Search for the cell housing the specified text and yield its (x, y) center coordinate. 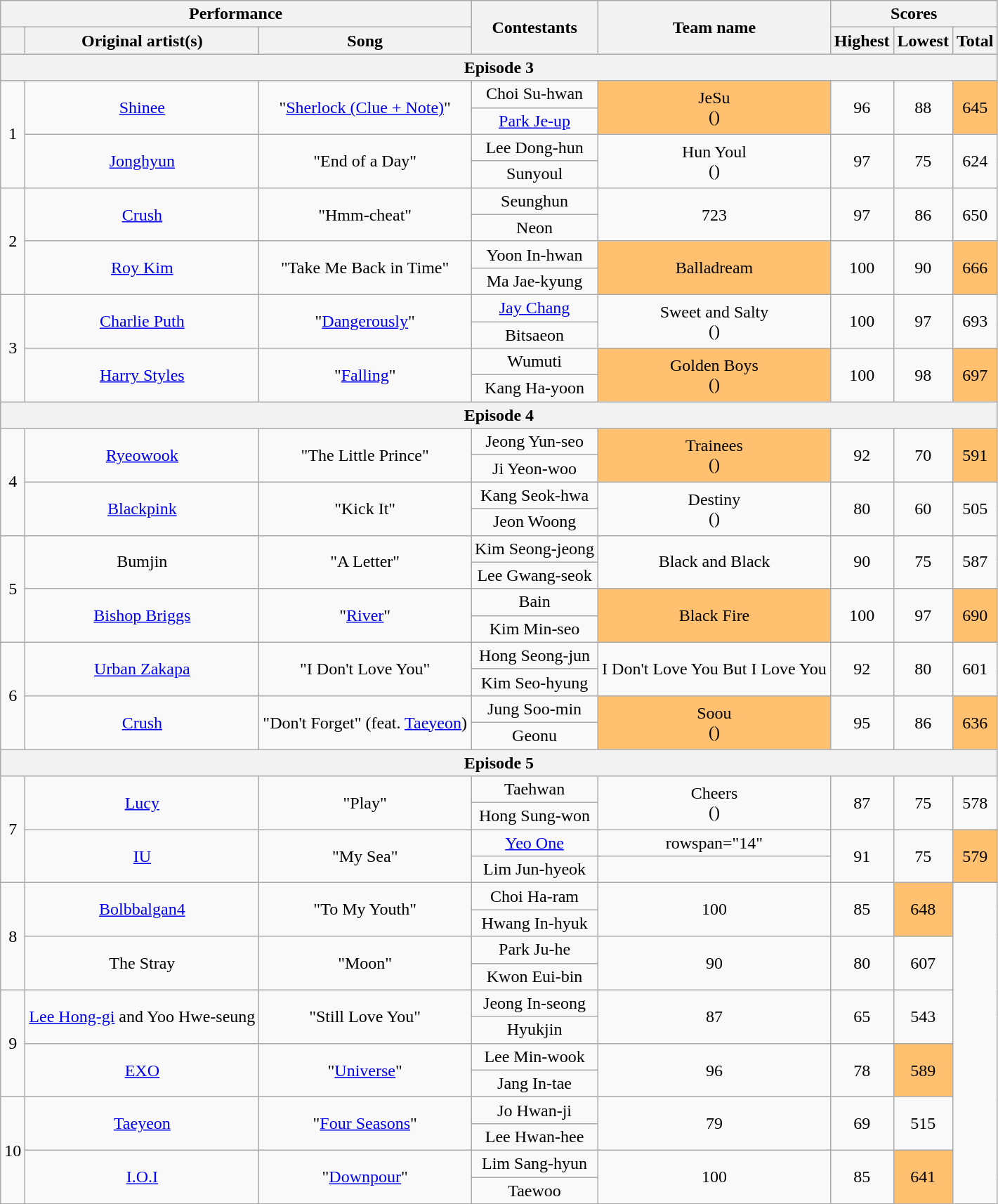
IU (142, 856)
Lee Gwang-seok (535, 575)
505 (975, 509)
Ji Yeon-woo (535, 469)
"Still Love You" (365, 1016)
"I Don't Love You" (365, 669)
607 (923, 963)
Jonghyun (142, 161)
543 (923, 1016)
Roy Kim (142, 268)
"Hmm-cheat" (365, 214)
5 (13, 589)
Lucy (142, 803)
Choi Su-hwan (535, 94)
Highest (862, 41)
515 (923, 1123)
Lowest (923, 41)
4 (13, 482)
648 (923, 910)
Black Fire (715, 615)
Hong Seong-jun (535, 655)
Sunyoul (535, 174)
Kim Min-seo (535, 629)
Episode 5 (499, 762)
8 (13, 936)
"Don't Forget" (feat. Taeyeon) (365, 722)
587 (975, 562)
Kang Ha-yoon (535, 388)
Total (975, 41)
Blackpink (142, 509)
645 (975, 107)
"Falling" (365, 375)
"Kick It" (365, 509)
2 (13, 241)
Team name (715, 27)
"Take Me Back in Time" (365, 268)
Kang Seok-hwa (535, 495)
Trainees() (715, 455)
Kwon Eui-bin (535, 976)
Episode 3 (499, 67)
1 (13, 134)
79 (715, 1123)
641 (923, 1177)
Black and Black (715, 562)
65 (862, 1016)
Episode 4 (499, 415)
"Downpour" (365, 1177)
"To My Youth" (365, 910)
579 (975, 856)
rowspan="14" (715, 843)
3 (13, 348)
Taeyeon (142, 1123)
Golden Boys() (715, 375)
"Sherlock (Clue + Note)" (365, 107)
Ryeowook (142, 455)
650 (975, 214)
Ma Jae-kyung (535, 281)
Kim Seong-jeong (535, 549)
I Don't Love You But I Love You (715, 669)
Park Ju-he (535, 950)
Taewoo (535, 1191)
Wumuti (535, 362)
70 (923, 455)
Neon (535, 228)
Scores (914, 14)
Yeo One (535, 843)
Lee Hong-gi and Yoo Hwe-seung (142, 1016)
578 (975, 803)
"Dangerously" (365, 321)
589 (923, 1070)
6 (13, 695)
JeSu() (715, 107)
Jeong In-seong (535, 1003)
Urban Zakapa (142, 669)
624 (975, 161)
Hun Youl() (715, 161)
EXO (142, 1070)
Jeon Woong (535, 522)
Song (365, 41)
78 (862, 1070)
10 (13, 1150)
"End of a Day" (365, 161)
9 (13, 1043)
95 (862, 722)
Balladream (715, 268)
Taehwan (535, 790)
Lee Hwan-hee (535, 1137)
Performance (236, 14)
Seunghun (535, 201)
98 (923, 375)
Kim Seo-hyung (535, 682)
Jo Hwan-ji (535, 1110)
Park Je-up (535, 121)
88 (923, 107)
Jang In-tae (535, 1083)
Harry Styles (142, 375)
"The Little Prince" (365, 455)
Soou() (715, 722)
I.O.I (142, 1177)
Hyukjin (535, 1030)
"Universe" (365, 1070)
"Four Seasons" (365, 1123)
"My Sea" (365, 856)
Sweet and Salty() (715, 321)
91 (862, 856)
Lee Min-wook (535, 1056)
Jeong Yun-seo (535, 442)
Geonu (535, 735)
723 (715, 214)
Charlie Puth (142, 321)
69 (862, 1123)
636 (975, 722)
"River" (365, 615)
697 (975, 375)
Hwang In-hyuk (535, 923)
Lee Dong-hun (535, 148)
Lim Jun-hyeok (535, 870)
60 (923, 509)
Cheers() (715, 803)
666 (975, 268)
The Stray (142, 963)
Shinee (142, 107)
Destiny() (715, 509)
Bumjin (142, 562)
591 (975, 455)
Bitsaeon (535, 335)
Contestants (535, 27)
Jay Chang (535, 308)
Hong Sung-won (535, 816)
Jung Soo-min (535, 709)
"A Letter" (365, 562)
"Moon" (365, 963)
Choi Ha-ram (535, 896)
Bishop Briggs (142, 615)
Original artist(s) (142, 41)
Bolbbalgan4 (142, 910)
690 (975, 615)
601 (975, 669)
"Play" (365, 803)
Yoon In-hwan (535, 254)
693 (975, 321)
7 (13, 830)
Bain (535, 602)
Lim Sang-hyun (535, 1163)
